Return (X, Y) of the center of cell containing provided text 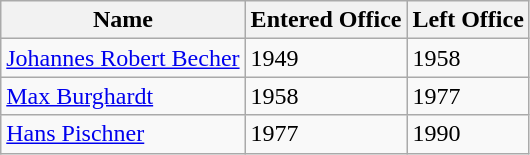
Hans Pischner (123, 134)
1990 (468, 134)
Johannes Robert Becher (123, 58)
Max Burghardt (123, 96)
Left Office (468, 20)
Entered Office (326, 20)
Name (123, 20)
1949 (326, 58)
